Determine the [x, y] coordinate at the center of the cell enclosing the given text.  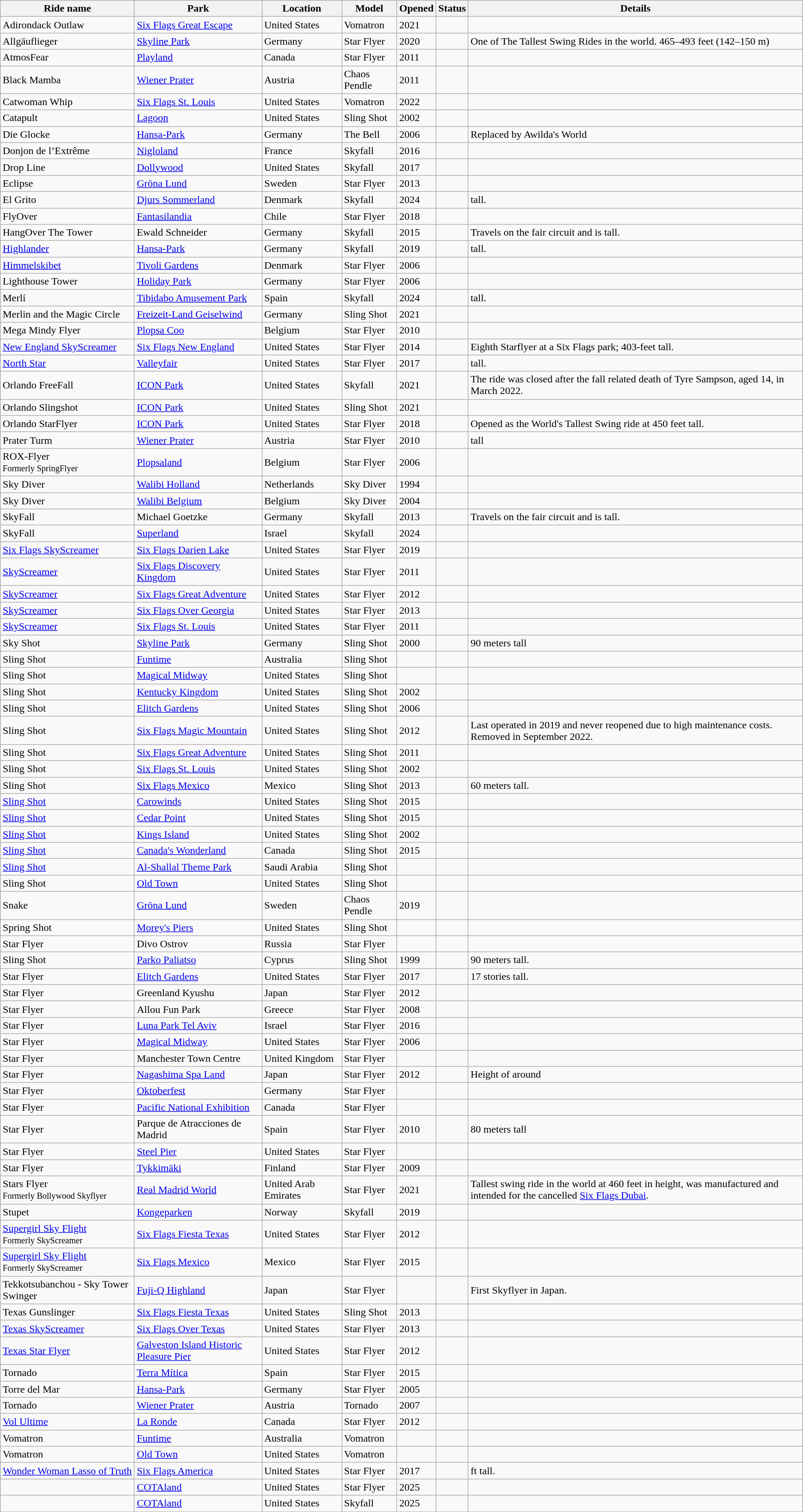
Black Mamba [68, 80]
Dollywood [198, 167]
Greenland Kyushu [198, 993]
Opened [416, 9]
Drop Line [68, 167]
Prater Turm [68, 440]
Cedar Point [198, 818]
Lighthouse Tower [68, 282]
Allgäuflieger [68, 41]
Snake [68, 906]
Holiday Park [198, 282]
Sky Shot [68, 643]
Six Flags Magic Mountain [198, 730]
The ride was closed after the fall related death of Tyre Sampson, aged 14, in March 2022. [635, 385]
Kongeparken [198, 1212]
First Skyflyer in Japan. [635, 1290]
Fantasilandia [198, 216]
One of The Tallest Swing Rides in the world. 465–493 feet (142–150 m) [635, 41]
Six Flags SkyScreamer [68, 550]
Texas SkyScreamer [68, 1328]
Six Flags Over Georgia [198, 610]
17 stories tall. [635, 976]
2009 [416, 1168]
Six Flags Darien Lake [198, 550]
Orlando Slingshot [68, 407]
Six Flags Over Texas [198, 1328]
Nagashima Spa Land [198, 1075]
Replaced by Awilda's World [635, 134]
Merlin and the Magic Circle [68, 314]
Vol Ultime [68, 1422]
2020 [416, 41]
Divo Ostrov [198, 944]
Chile [302, 216]
Canada's Wonderland [198, 851]
Stupet [68, 1212]
Saudi Arabia [302, 867]
Ewald Schneider [198, 233]
Djurs Sommerland [198, 200]
Status [452, 9]
El Grito [68, 200]
Wonder Woman Lasso of Truth [68, 1471]
Height of around [635, 1075]
90 meters tall. [635, 960]
FlyOver [68, 216]
New England SkyScreamer [68, 347]
Valleyfair [198, 363]
La Ronde [198, 1422]
ft tall. [635, 1471]
Tivoli Gardens [198, 265]
Steel Pier [198, 1151]
Merlí [68, 298]
Real Madrid World [198, 1190]
Allou Fun Park [198, 1009]
HangOver The Tower [68, 233]
1994 [416, 484]
90 meters tall [635, 643]
Plopsaland [198, 462]
Norway [302, 1212]
Russia [302, 944]
Carowinds [198, 802]
North Star [68, 363]
Spring Shot [68, 927]
Kentucky Kingdom [198, 692]
Mega Mindy Flyer [68, 330]
Tibidabo Amusement Park [198, 298]
United Arab Emirates [302, 1190]
Torre del Mar [68, 1389]
Pacific National Exhibition [198, 1107]
Oktoberfest [198, 1091]
Playland [198, 58]
Six Flags America [198, 1471]
2014 [416, 347]
United Kingdom [302, 1058]
2008 [416, 1009]
Terra Mítica [198, 1373]
Adirondack Outlaw [68, 25]
60 meters tall. [635, 785]
Luna Park Tel Aviv [198, 1025]
2004 [416, 501]
Galveston Island Historic Pleasure Pier [198, 1350]
Netherlands [302, 484]
Eclipse [68, 183]
Nigloland [198, 151]
Ride name [68, 9]
Parque de Atracciones de Madrid [198, 1130]
Last operated in 2019 and never reopened due to high maintenance costs. Removed in September 2022. [635, 730]
ROX-FlyerFormerly SpringFlyer [68, 462]
Orlando StarFlyer [68, 424]
Texas Star Flyer [68, 1350]
France [302, 151]
Kings Island [198, 834]
Die Glocke [68, 134]
2005 [416, 1389]
Six Flags Great Escape [198, 25]
The Bell [369, 134]
Morey's Piers [198, 927]
2022 [416, 102]
Model [369, 9]
Details [635, 9]
80 meters tall [635, 1130]
Location [302, 9]
Superland [198, 533]
Catwoman Whip [68, 102]
Michael Goetzke [198, 517]
Orlando FreeFall [68, 385]
Walibi Holland [198, 484]
AtmosFear [68, 58]
Al-Shallal Theme Park [198, 867]
2000 [416, 643]
Parko Paliatso [198, 960]
Catapult [68, 118]
Lagoon [198, 118]
2007 [416, 1406]
Opened as the World's Tallest Swing ride at 450 feet tall. [635, 424]
Park [198, 9]
Fuji-Q Highland [198, 1290]
Texas Gunslinger [68, 1312]
Walibi Belgium [198, 501]
Donjon de l’Extrême [68, 151]
Plopsa Coo [198, 330]
Greece [302, 1009]
1999 [416, 960]
tall [635, 440]
Manchester Town Centre [198, 1058]
Eighth Starflyer at a Six Flags park; 403-feet tall. [635, 347]
Tykkimäki [198, 1168]
Six Flags Discovery Kingdom [198, 572]
Stars FlyerFormerly Bollywood Skyflyer [68, 1190]
Highlander [68, 249]
Finland [302, 1168]
Freizeit-Land Geiselwind [198, 314]
Six Flags New England [198, 347]
Tekkotsubanchou - Sky Tower Swinger [68, 1290]
Himmelskibet [68, 265]
Tallest swing ride in the world at 460 feet in height, was manufactured and intended for the cancelled Six Flags Dubai. [635, 1190]
Cyprus [302, 960]
